For the text-containing cell, return its midpoint in (X, Y) coordinate format. 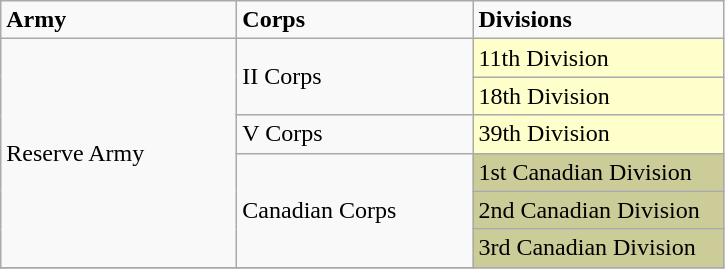
Reserve Army (119, 153)
39th Division (598, 134)
11th Division (598, 58)
Corps (355, 20)
Divisions (598, 20)
2nd Canadian Division (598, 210)
Army (119, 20)
V Corps (355, 134)
18th Division (598, 96)
1st Canadian Division (598, 172)
3rd Canadian Division (598, 248)
II Corps (355, 77)
Canadian Corps (355, 210)
